Scan for the cell matching the given text and deliver its [x, y] coordinate at center. 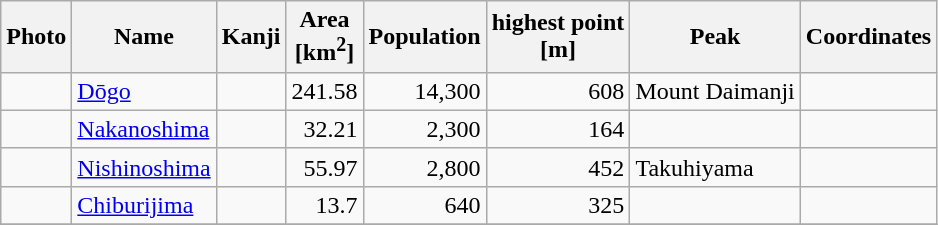
241.58 [324, 91]
Area[km2] [324, 37]
Nishinoshima [144, 167]
Chiburijima [144, 205]
Peak [715, 37]
Nakanoshima [144, 129]
Mount Daimanji [715, 91]
32.21 [324, 129]
14,300 [424, 91]
164 [558, 129]
Population [424, 37]
2,800 [424, 167]
highest point[m] [558, 37]
55.97 [324, 167]
325 [558, 205]
640 [424, 205]
Dōgo [144, 91]
13.7 [324, 205]
Photo [36, 37]
Name [144, 37]
452 [558, 167]
2,300 [424, 129]
Kanji [251, 37]
608 [558, 91]
Coordinates [868, 37]
Takuhiyama [715, 167]
